Detect which cell encompasses the target text, then output its (x, y) center coordinate. 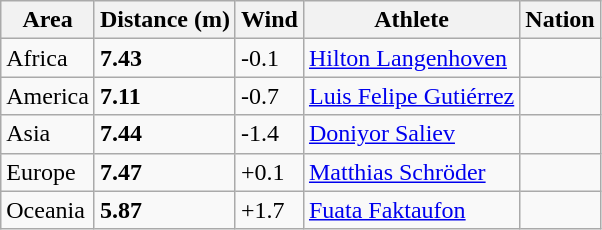
5.87 (164, 210)
Wind (269, 20)
Hilton Langenhoven (411, 58)
Africa (48, 58)
America (48, 96)
7.43 (164, 58)
Luis Felipe Gutiérrez (411, 96)
Oceania (48, 210)
-0.1 (269, 58)
Matthias Schröder (411, 172)
+0.1 (269, 172)
7.11 (164, 96)
Nation (560, 20)
Athlete (411, 20)
-1.4 (269, 134)
-0.7 (269, 96)
Distance (m) (164, 20)
Europe (48, 172)
Doniyor Saliev (411, 134)
7.44 (164, 134)
+1.7 (269, 210)
Asia (48, 134)
Fuata Faktaufon (411, 210)
7.47 (164, 172)
Area (48, 20)
